Return [x, y] of the center of cell containing provided text 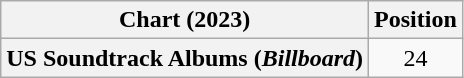
Position [416, 20]
US Soundtrack Albums (Billboard) [185, 58]
Chart (2023) [185, 20]
24 [416, 58]
